Capture the cell that displays the provided text and extract its [X, Y] central coordinate. 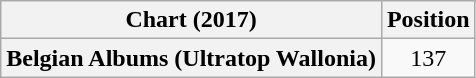
Chart (2017) [192, 20]
Position [428, 20]
Belgian Albums (Ultratop Wallonia) [192, 58]
137 [428, 58]
